Identify which cell holds the provided text, then report its (X, Y) central coordinate. 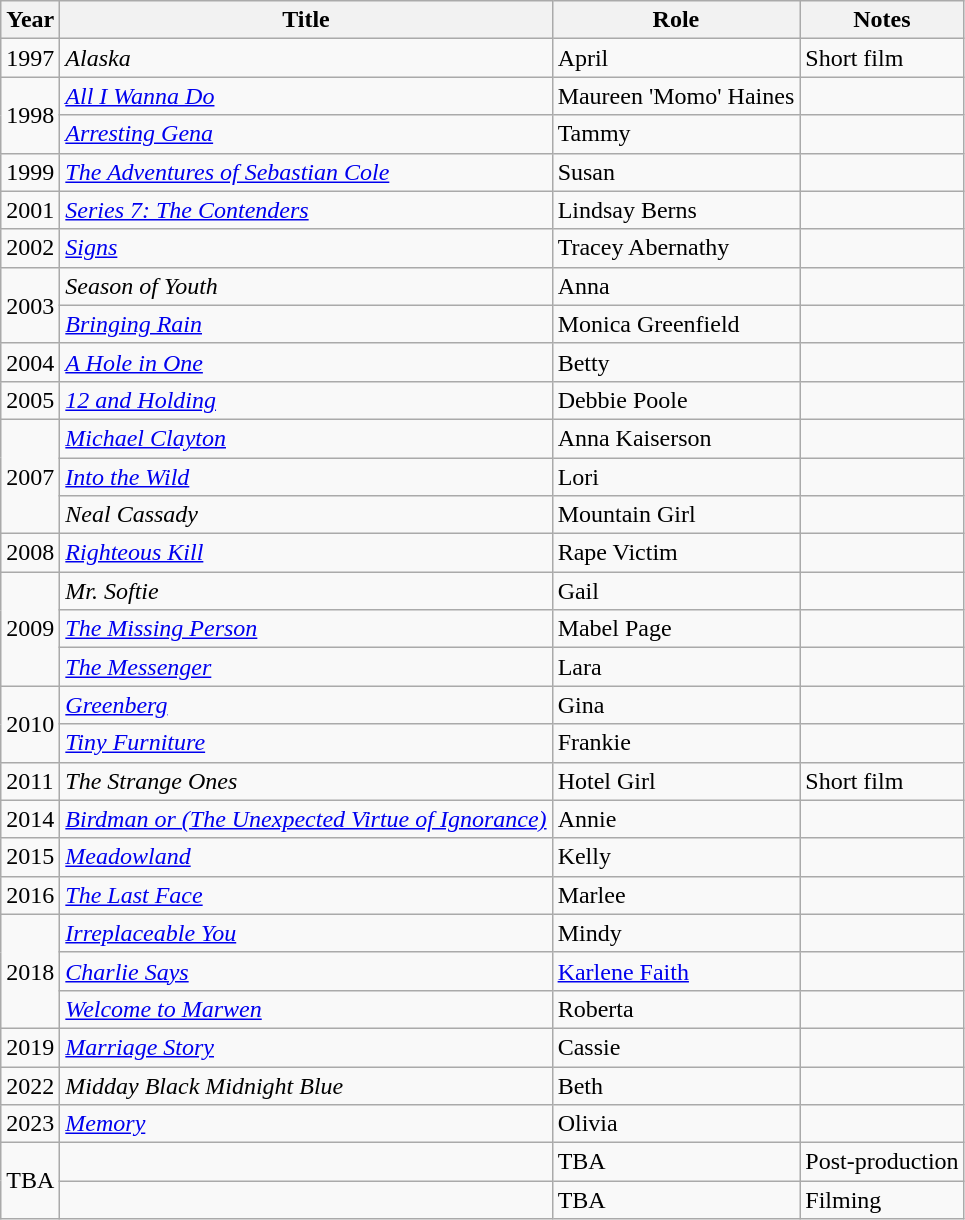
Anna Kaiserson (676, 438)
Birdman or (The Unexpected Virtue of Ignorance) (306, 819)
Lara (676, 667)
Maureen 'Momo' Haines (676, 96)
Rape Victim (676, 553)
Filming (882, 1200)
Tammy (676, 134)
Memory (306, 1124)
2018 (30, 971)
Signs (306, 248)
2022 (30, 1085)
Susan (676, 172)
Tracey Abernathy (676, 248)
2015 (30, 857)
2016 (30, 895)
The Messenger (306, 667)
1999 (30, 172)
Role (676, 20)
Charlie Says (306, 971)
The Adventures of Sebastian Cole (306, 172)
Hotel Girl (676, 781)
Welcome to Marwen (306, 1009)
2005 (30, 400)
Neal Cassady (306, 515)
Series 7: The Contenders (306, 210)
Bringing Rain (306, 324)
Mr. Softie (306, 591)
Mabel Page (676, 629)
Annie (676, 819)
Gina (676, 705)
Kelly (676, 857)
2014 (30, 819)
Mindy (676, 933)
Monica Greenfield (676, 324)
2009 (30, 629)
Tiny Furniture (306, 743)
The Missing Person (306, 629)
2019 (30, 1047)
Righteous Kill (306, 553)
2004 (30, 362)
Marriage Story (306, 1047)
Post-production (882, 1162)
Into the Wild (306, 477)
Mountain Girl (676, 515)
Greenberg (306, 705)
Irreplaceable You (306, 933)
Notes (882, 20)
2010 (30, 724)
Cassie (676, 1047)
Season of Youth (306, 286)
Lori (676, 477)
2001 (30, 210)
The Strange Ones (306, 781)
12 and Holding (306, 400)
Title (306, 20)
Gail (676, 591)
Anna (676, 286)
Alaska (306, 58)
Frankie (676, 743)
Meadowland (306, 857)
Debbie Poole (676, 400)
Karlene Faith (676, 971)
A Hole in One (306, 362)
Betty (676, 362)
Olivia (676, 1124)
2023 (30, 1124)
Michael Clayton (306, 438)
April (676, 58)
Midday Black Midnight Blue (306, 1085)
2007 (30, 476)
Beth (676, 1085)
2002 (30, 248)
2011 (30, 781)
Marlee (676, 895)
Arresting Gena (306, 134)
The Last Face (306, 895)
1997 (30, 58)
Roberta (676, 1009)
2003 (30, 305)
All I Wanna Do (306, 96)
Lindsay Berns (676, 210)
2008 (30, 553)
Year (30, 20)
1998 (30, 115)
